Output the [x, y] coordinate of the center of the cell containing the given text.  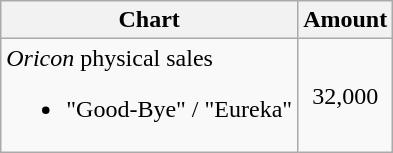
Oricon physical sales"Good-Bye" / "Eureka" [150, 96]
Amount [346, 20]
Chart [150, 20]
32,000 [346, 96]
